Extract the (x, y) coordinate from the center of the cell holding the provided text.  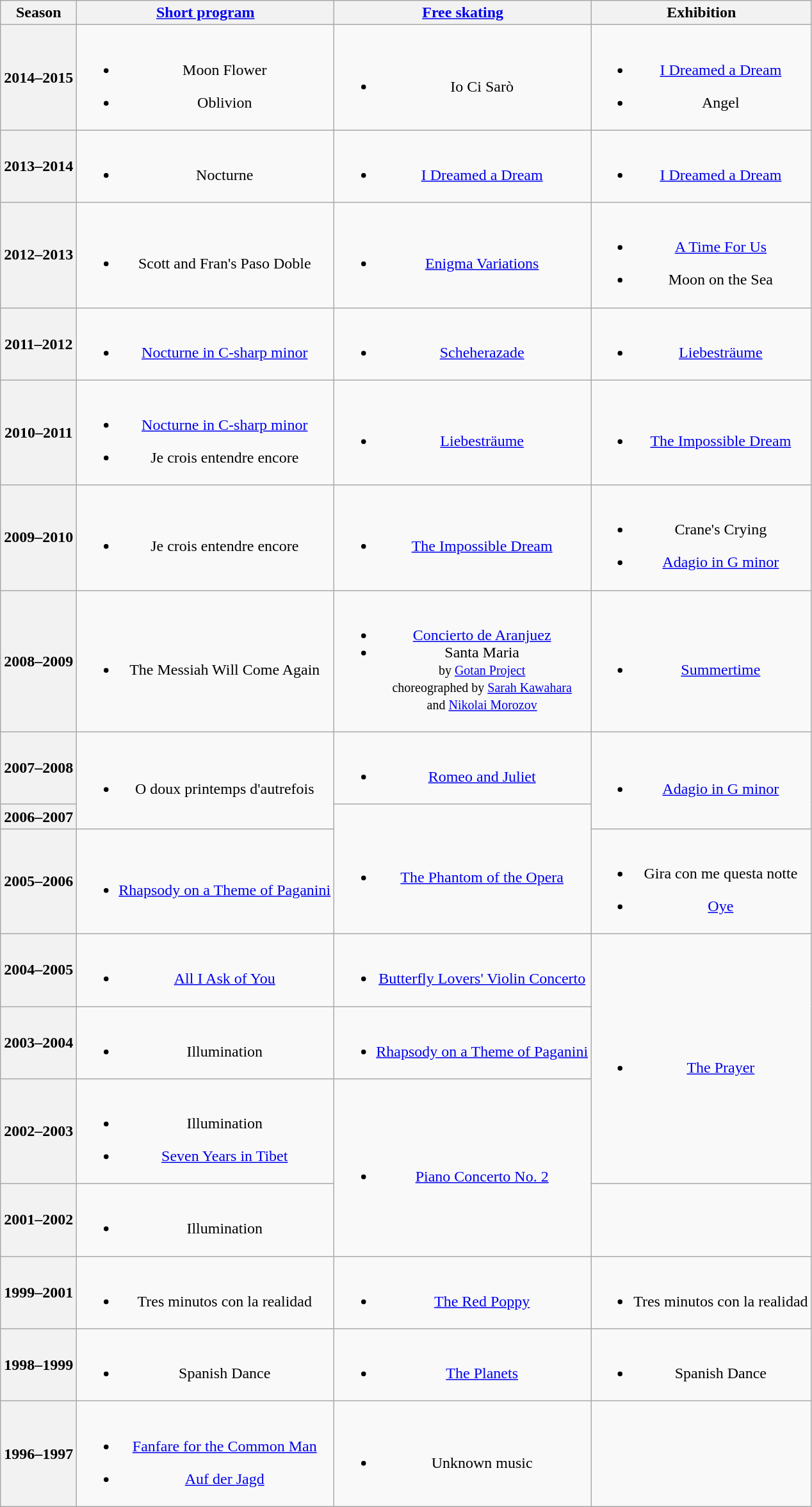
A Time For UsMoon on the Sea (702, 255)
Concierto de Aranjuez Santa Maria by Gotan Project choreographed by Sarah Kawahara and Nikolai Morozov (463, 661)
Adagio in G minor (702, 780)
2006–2007 (38, 816)
2012–2013 (38, 255)
I Dreamed a DreamAngel (702, 78)
Io Ci Sarò (463, 78)
Butterfly Lovers' Violin Concerto (463, 970)
The Prayer (702, 1058)
Summertime (702, 661)
2003–2004 (38, 1042)
All I Ask of You (206, 970)
2014–2015 (38, 78)
Scheherazade (463, 343)
Free skating (463, 13)
Enigma Variations (463, 255)
2005–2006 (38, 881)
O doux printemps d'autrefois (206, 780)
2013–2014 (38, 167)
Season (38, 13)
Piano Concerto No. 2 (463, 1167)
2008–2009 (38, 661)
The Red Poppy (463, 1293)
Crane's Crying Adagio in G minor (702, 538)
Gira con me questa notteOye (702, 881)
Romeo and Juliet (463, 768)
Scott and Fran's Paso Doble (206, 255)
1998–1999 (38, 1365)
2001–2002 (38, 1220)
Moon FlowerOblivion (206, 78)
1996–1997 (38, 1454)
Fanfare for the Common Man Auf der Jagd (206, 1454)
Exhibition (702, 13)
2002–2003 (38, 1132)
2004–2005 (38, 970)
Nocturne (206, 167)
2011–2012 (38, 343)
Nocturne in C-sharp minor (206, 343)
The Phantom of the Opera (463, 869)
Short program (206, 13)
Nocturne in C-sharp minor Je crois entendre encore (206, 432)
The Planets (463, 1365)
IlluminationSeven Years in Tibet (206, 1132)
1999–2001 (38, 1293)
2009–2010 (38, 538)
Unknown music (463, 1454)
2010–2011 (38, 432)
2007–2008 (38, 768)
Je crois entendre encore (206, 538)
The Messiah Will Come Again (206, 661)
